Determine the (X, Y) coordinate at the center of the cell enclosing the given text.  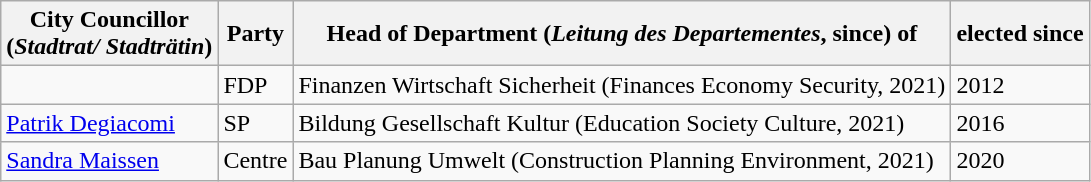
Bau Planung Umwelt (Construction Planning Environment, 2021) (622, 161)
2020 (1020, 161)
Centre (256, 161)
elected since (1020, 34)
Sandra Maissen (110, 161)
FDP (256, 85)
Party (256, 34)
2012 (1020, 85)
2016 (1020, 123)
Head of Department (Leitung des Departementes, since) of (622, 34)
Bildung Gesellschaft Kultur (Education Society Culture, 2021) (622, 123)
City Councillor(Stadtrat/ Stadträtin) (110, 34)
SP (256, 123)
Finanzen Wirtschaft Sicherheit (Finances Economy Security, 2021) (622, 85)
Patrik Degiacomi (110, 123)
